Find where the given text appears and provide that cell's center as (X, Y) coordinate. 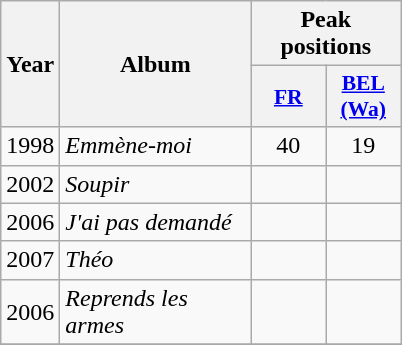
BEL (Wa) (364, 96)
Reprends les armes (156, 312)
Théo (156, 260)
Soupir (156, 184)
Year (30, 64)
19 (364, 146)
FR (288, 96)
Peak positions (326, 34)
2007 (30, 260)
J'ai pas demandé (156, 222)
40 (288, 146)
Emmène-moi (156, 146)
Album (156, 64)
1998 (30, 146)
2002 (30, 184)
